Capture the cell that displays the provided text and extract its [x, y] central coordinate. 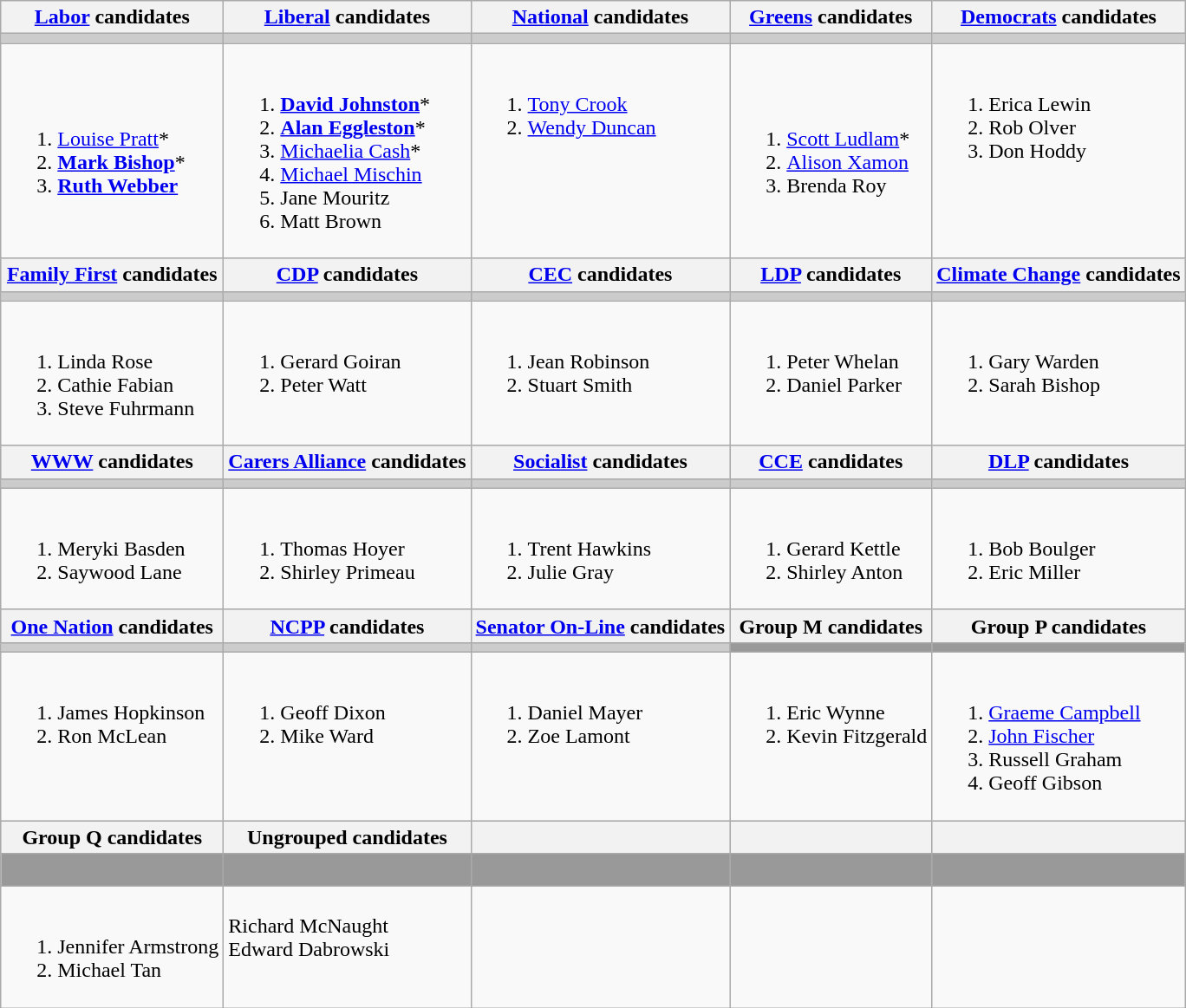
Tony CrookWendy Duncan [600, 151]
Group P candidates [1059, 626]
LDP candidates [831, 275]
James HopkinsonRon McLean [113, 736]
Erica LewinRob OlverDon Hoddy [1059, 151]
WWW candidates [113, 462]
CCE candidates [831, 462]
Geoff DixonMike Ward [347, 736]
Linda RoseCathie FabianSteve Fuhrmann [113, 373]
David Johnston*Alan Eggleston*Michaelia Cash*Michael MischinJane MouritzMatt Brown [347, 151]
Democrats candidates [1059, 17]
Gerard KettleShirley Anton [831, 549]
Jennifer ArmstrongMichael Tan [113, 947]
Bob BoulgerEric Miller [1059, 549]
Group Q candidates [113, 836]
Labor candidates [113, 17]
CEC candidates [600, 275]
Daniel MayerZoe Lamont [600, 736]
Jean RobinsonStuart Smith [600, 373]
Gary WardenSarah Bishop [1059, 373]
Gerard GoiranPeter Watt [347, 373]
Socialist candidates [600, 462]
Eric WynneKevin Fitzgerald [831, 736]
Liberal candidates [347, 17]
Thomas HoyerShirley Primeau [347, 549]
CDP candidates [347, 275]
Trent HawkinsJulie Gray [600, 549]
NCPP candidates [347, 626]
Meryki BasdenSaywood Lane [113, 549]
Graeme CampbellJohn FischerRussell GrahamGeoff Gibson [1059, 736]
Climate Change candidates [1059, 275]
Group M candidates [831, 626]
One Nation candidates [113, 626]
Senator On-Line candidates [600, 626]
Greens candidates [831, 17]
Louise Pratt*Mark Bishop*Ruth Webber [113, 151]
Carers Alliance candidates [347, 462]
Family First candidates [113, 275]
National candidates [600, 17]
Richard McNaught Edward Dabrowski [347, 947]
Peter WhelanDaniel Parker [831, 373]
Scott Ludlam*Alison XamonBrenda Roy [831, 151]
DLP candidates [1059, 462]
Ungrouped candidates [347, 836]
